Pinpoint the cell where the given text exists, returning its [x, y] midpoint coordinate. 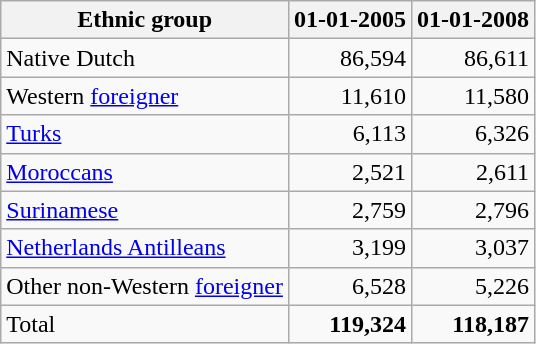
5,226 [472, 286]
3,037 [472, 248]
2,759 [350, 210]
Netherlands Antilleans [145, 248]
11,610 [350, 96]
3,199 [350, 248]
86,594 [350, 58]
2,611 [472, 172]
6,528 [350, 286]
Ethnic group [145, 20]
Moroccans [145, 172]
6,113 [350, 134]
Western foreigner [145, 96]
2,521 [350, 172]
Turks [145, 134]
2,796 [472, 210]
119,324 [350, 324]
Surinamese [145, 210]
86,611 [472, 58]
Native Dutch [145, 58]
118,187 [472, 324]
11,580 [472, 96]
6,326 [472, 134]
Other non-Western foreigner [145, 286]
01-01-2005 [350, 20]
Total [145, 324]
01-01-2008 [472, 20]
